Return (x, y) of the center of cell containing provided text 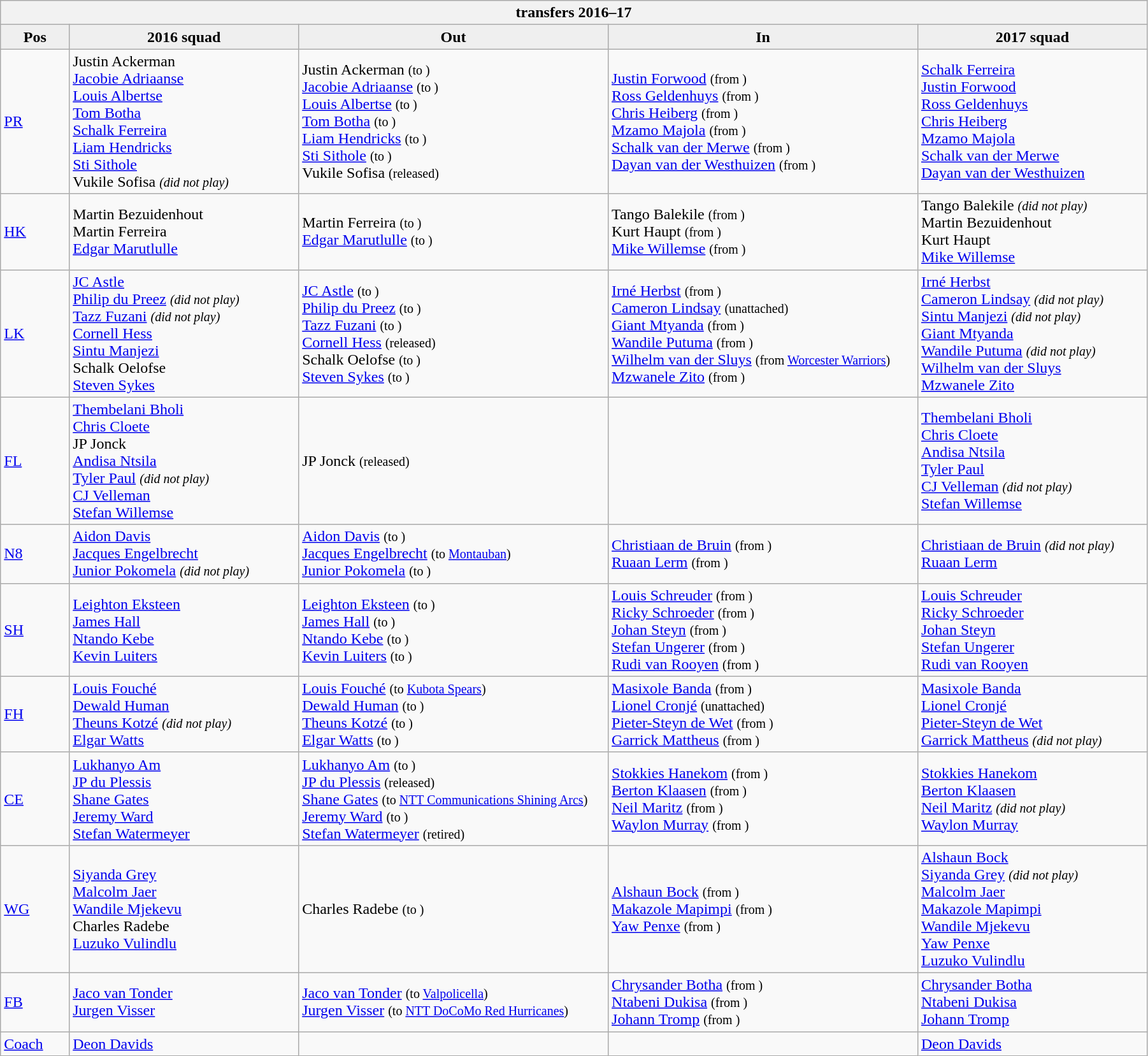
PR (35, 121)
Thembelani Bholi Chris Cloete JP Jonck Andisa Ntsila Tyler Paul (did not play) CJ Velleman Stefan Willemse (184, 461)
Masixole Banda Lionel Cronjé Pieter-Steyn de Wet Garrick Mattheus (did not play) (1032, 714)
Aidon Davis Jacques Engelbrecht Junior Pokomela (did not play) (184, 554)
transfers 2016–17 (574, 13)
Martin Ferreira (to ) Edgar Marutlulle (to ) (454, 232)
WG (35, 909)
2017 squad (1032, 37)
Chrysander Botha Ntabeni Dukisa Johann Tromp (1032, 1002)
Lukhanyo Am (to ) JP du Plessis (released) Shane Gates (to NTT Communications Shining Arcs) Jeremy Ward (to ) Stefan Watermeyer (retired) (454, 799)
Coach (35, 1043)
Chrysander Botha (from ) Ntabeni Dukisa (from ) Johann Tromp (from ) (763, 1002)
HK (35, 232)
Tango Balekile (from ) Kurt Haupt (from ) Mike Willemse (from ) (763, 232)
FB (35, 1002)
Lukhanyo Am JP du Plessis Shane Gates Jeremy Ward Stefan Watermeyer (184, 799)
Jaco van Tonder (to Valpolicella) Jurgen Visser (to NTT DoCoMo Red Hurricanes) (454, 1002)
Justin Ackerman Jacobie Adriaanse Louis Albertse Tom Botha Schalk Ferreira Liam Hendricks Sti Sithole Vukile Sofisa (did not play) (184, 121)
Christiaan de Bruin (from ) Ruaan Lerm (from ) (763, 554)
LK (35, 333)
Leighton Eksteen (to ) James Hall (to ) Ntando Kebe (to ) Kevin Luiters (to ) (454, 630)
Louis Schreuder Ricky Schroeder Johan Steyn Stefan Ungerer Rudi van Rooyen (1032, 630)
JP Jonck (released) (454, 461)
Out (454, 37)
Martin Bezuidenhout Martin Ferreira Edgar Marutlulle (184, 232)
Alshaun Bock Siyanda Grey (did not play) Malcolm Jaer Makazole Mapimpi Wandile Mjekevu Yaw Penxe Luzuko Vulindlu (1032, 909)
In (763, 37)
2016 squad (184, 37)
SH (35, 630)
Masixole Banda (from ) Lionel Cronjé (unattached) Pieter-Steyn de Wet (from ) Garrick Mattheus (from ) (763, 714)
N8 (35, 554)
CE (35, 799)
JC Astle Philip du Preez (did not play) Tazz Fuzani (did not play) Cornell Hess Sintu Manjezi Schalk Oelofse Steven Sykes (184, 333)
Alshaun Bock (from ) Makazole Mapimpi (from ) Yaw Penxe (from ) (763, 909)
Aidon Davis (to ) Jacques Engelbrecht (to Montauban) Junior Pokomela (to ) (454, 554)
Louis Schreuder (from ) Ricky Schroeder (from ) Johan Steyn (from ) Stefan Ungerer (from ) Rudi van Rooyen (from ) (763, 630)
FL (35, 461)
Siyanda Grey Malcolm Jaer Wandile Mjekevu Charles Radebe Luzuko Vulindlu (184, 909)
Stokkies Hanekom Berton Klaasen Neil Maritz (did not play) Waylon Murray (1032, 799)
Jaco van Tonder Jurgen Visser (184, 1002)
Christiaan de Bruin (did not play) Ruaan Lerm (1032, 554)
Justin Ackerman (to ) Jacobie Adriaanse (to ) Louis Albertse (to ) Tom Botha (to ) Liam Hendricks (to ) Sti Sithole (to ) Vukile Sofisa (released) (454, 121)
Leighton Eksteen James Hall Ntando Kebe Kevin Luiters (184, 630)
Schalk Ferreira Justin Forwood Ross Geldenhuys Chris Heiberg Mzamo Majola Schalk van der Merwe Dayan van der Westhuizen (1032, 121)
Thembelani Bholi Chris Cloete Andisa Ntsila Tyler Paul CJ Velleman (did not play) Stefan Willemse (1032, 461)
Louis Fouché (to Kubota Spears) Dewald Human (to ) Theuns Kotzé (to ) Elgar Watts (to ) (454, 714)
Stokkies Hanekom (from ) Berton Klaasen (from ) Neil Maritz (from ) Waylon Murray (from ) (763, 799)
Tango Balekile (did not play) Martin Bezuidenhout Kurt Haupt Mike Willemse (1032, 232)
JC Astle (to ) Philip du Preez (to ) Tazz Fuzani (to ) Cornell Hess (released) Schalk Oelofse (to ) Steven Sykes (to ) (454, 333)
Charles Radebe (to ) (454, 909)
FH (35, 714)
Pos (35, 37)
Louis Fouché Dewald Human Theuns Kotzé (did not play) Elgar Watts (184, 714)
